Capture the cell that displays the provided text and extract its [x, y] central coordinate. 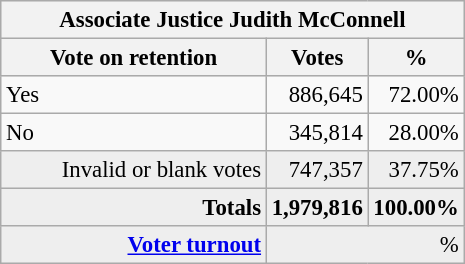
345,814 [317, 133]
100.00% [416, 208]
Vote on retention [134, 58]
Votes [317, 58]
No [134, 133]
1,979,816 [317, 208]
Totals [134, 208]
72.00% [416, 95]
Associate Justice Judith McConnell [232, 20]
747,357 [317, 170]
886,645 [317, 95]
37.75% [416, 170]
Invalid or blank votes [134, 170]
Voter turnout [134, 245]
28.00% [416, 133]
Yes [134, 95]
